For the text-containing cell, return its midpoint in (x, y) coordinate format. 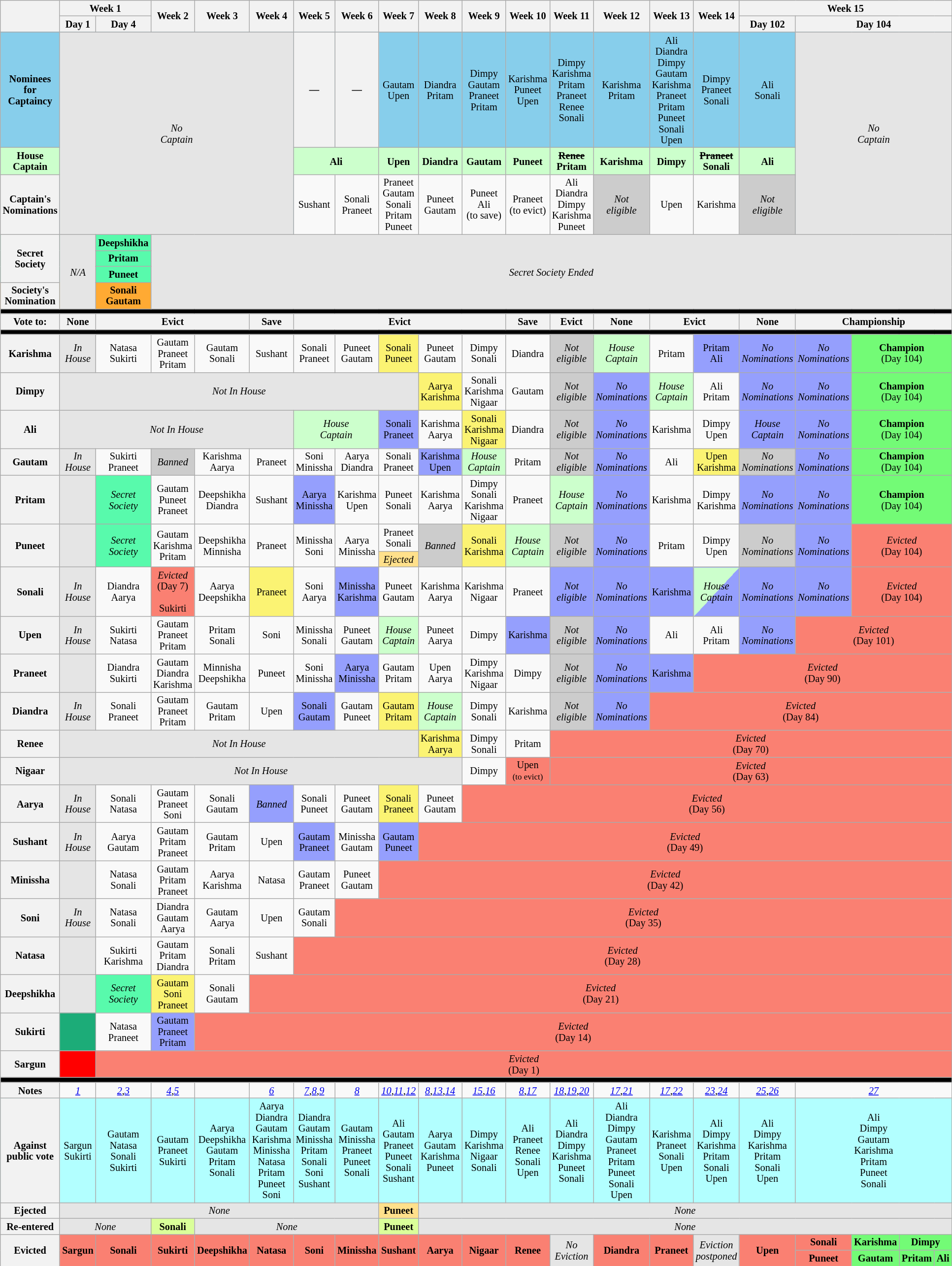
DeepshikhaMinnisha (222, 546)
Week 10 (528, 16)
AaryaGautam (124, 841)
DiandraPritam (440, 90)
Evicted(Day 56) (707, 804)
DimpyKarishmaPritamPraneetReneeSonali (571, 90)
Week 13 (672, 16)
Evicted (31, 1250)
Againstpublic vote (31, 1150)
KarishmaPraneetSonaliUpen (672, 1150)
Week 8 (440, 16)
Evicted(Day 35) (643, 918)
Vote to: (31, 322)
Week 5 (314, 16)
Evicted(Day 70) (751, 744)
7,8,9 (314, 1090)
Evicted(Day 7)Sukirti (172, 591)
Society's Nomination (31, 295)
Evicted(Day 101) (874, 635)
Secret Society Ended (551, 272)
AliDimpyGautamKarishmaPritamPuneetSonali (874, 1150)
KarishmaPuneetUpen (528, 90)
Week 3 (222, 16)
SukirtiNatasa (124, 635)
DiandraAarya (124, 591)
8,17 (528, 1090)
25,26 (767, 1090)
Secret Society (31, 258)
17,21 (622, 1090)
15,16 (484, 1090)
AliGautamPraneetPuneetSonaliSushant (398, 1150)
DeepshikhaDiandra (222, 500)
23,24 (716, 1090)
SonaliKarishma (484, 546)
UpenKarishma (716, 462)
GautamPraneetSoni (172, 804)
GautamDiandraKarishma (172, 673)
6 (272, 1090)
DimpySonaliKarishmaNigaar (484, 500)
Championship (874, 322)
PuneetAli(to save) (484, 204)
Day 102 (767, 24)
Week 15 (845, 8)
DimpyKarishmaNigaar (484, 673)
AaryaDiandraGautamKarishmaMinisshaNatasaPritamPuneetSoni (272, 1150)
DiandraSukirti (124, 673)
MinnishaDeepshikha (222, 673)
Evicted(Day 63) (751, 771)
AliDiandraDimpyGautamPraneetPritamPuneetSonaliUpen (622, 1150)
Week 4 (272, 16)
Week 12 (622, 16)
27 (874, 1090)
MinisshaSoni (314, 546)
10,11,12 (398, 1090)
GautamMinisshaPraneetPuneetSonali (357, 1150)
NoEviction (571, 1250)
Day 104 (874, 24)
Notes (31, 1090)
SonaliPritam (222, 955)
Week 6 (357, 16)
DiandraGautamAarya (172, 918)
AaryaDeepshikha (222, 591)
Upen(to evict) (528, 771)
4,5 (172, 1090)
N/A (78, 272)
Captain'sNominations (31, 204)
AliDiandraDimpyGautamKarishmaPraneetPritamPuneetSonaliUpen (672, 90)
House Captain (31, 161)
AaryaDiandra (357, 462)
KarishmaNigaar (484, 591)
AaryaDeepshikhaGautamPritamSonali (222, 1150)
UpenAarya (440, 673)
Evicted(Day 1) (524, 1064)
PraneetGautamSonaliPritamPuneet (398, 204)
GautamNatasaSonaliSukirti (124, 1150)
NatasaSukirti (124, 354)
DiandraGautamMinisshaPritamSonaliSoniSushant (314, 1150)
AliSonali (767, 90)
Nominees for Captaincy (31, 90)
GautamPraneetSukirti (172, 1150)
Evicted(Day 49) (685, 841)
2,3 (124, 1090)
MinisshaGautam (357, 841)
PritamAli (716, 354)
GautamKarishmaPritam (172, 546)
Day 1 (78, 24)
Day 4 (124, 24)
18,19,20 (571, 1090)
1 (78, 1090)
Evicted(Day 21) (601, 994)
AliDiandraDimpyKarishmaPuneetSonali (571, 1150)
8,13,14 (440, 1090)
DimpyKarishmaNigaarSonali (484, 1150)
Evicted(Day 90) (822, 673)
GautamSoniPraneet (172, 994)
DimpyGautamPraneetPritam (484, 90)
Praneet(to evict) (528, 204)
GautamPuneetPraneet (172, 500)
Week 9 (484, 16)
Evicted(Day 28) (623, 955)
SargunSukirti (78, 1150)
SonaliNatasa (124, 804)
ReneePritam (571, 161)
Evictionpostponed (716, 1250)
Re-entered (31, 1226)
GautamUpen (398, 90)
Week 7 (398, 16)
AaryaGautamKarishmaPuneet (440, 1150)
GautamPritamDiandra (172, 955)
Week 2 (172, 16)
Week 11 (571, 16)
PuneetSonali (398, 500)
GautamAarya (222, 918)
PuneetAarya (440, 635)
PritamSonali (222, 635)
Evicted(Day 14) (573, 1031)
SukirtiKarishma (124, 955)
AliDiandraDimpyKarishmaPuneet (571, 204)
KarishmaPritam (622, 90)
MinisshaSonali (314, 635)
MinisshaKarishma (357, 591)
Evicted(Day 84) (801, 711)
17,22 (672, 1090)
NatasaPraneet (124, 1031)
DimpyKarishma (716, 500)
Week 1 (105, 8)
DimpyPraneetSonali (716, 90)
8 (357, 1090)
Evicted(Day 42) (665, 879)
AliPraneetReneeSonaliUpen (528, 1150)
Week 14 (716, 16)
SukirtiPraneet (124, 462)
SoniAarya (314, 591)
